Determine the (X, Y) coordinate at the center of the cell enclosing the given text.  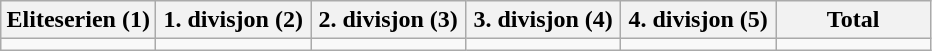
Eliteserien (1) (78, 20)
3. divisjon (4) (544, 20)
Total (854, 20)
2. divisjon (3) (388, 20)
1. divisjon (2) (234, 20)
4. divisjon (5) (698, 20)
